Capture the cell that displays the provided text and extract its (x, y) central coordinate. 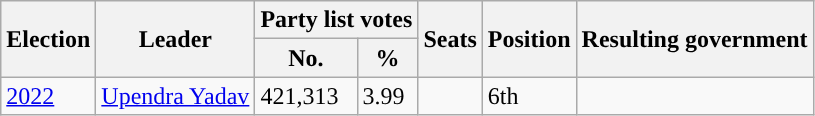
421,313 (306, 96)
Leader (176, 39)
No. (306, 58)
6th (529, 96)
Resulting government (694, 39)
Seats (450, 39)
3.99 (388, 96)
Election (48, 39)
% (388, 58)
Upendra Yadav (176, 96)
Party list votes (336, 20)
2022 (48, 96)
Position (529, 39)
